Locate the cell with the specified text and output its (X, Y) center coordinate. 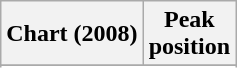
Peak position (189, 34)
Chart (2008) (72, 34)
